Return the [X, Y] coordinate for the center point of the cell that contains the specified text.  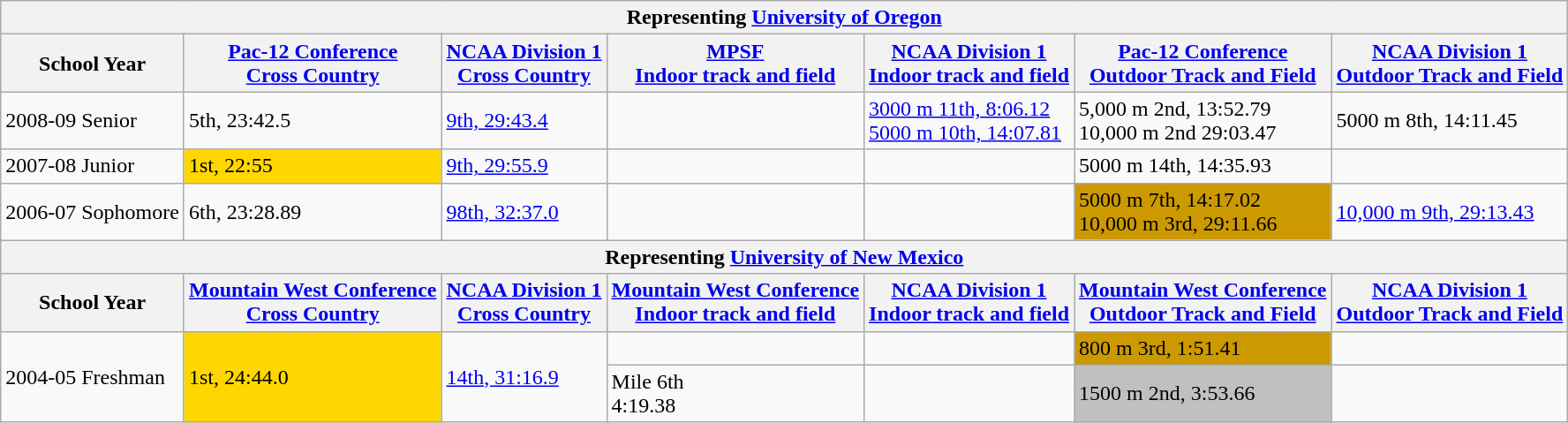
6th, 23:28.89 [313, 212]
Representing University of New Mexico [784, 257]
Mile 6th4:19.38 [735, 394]
98th, 32:37.0 [524, 212]
10,000 m 9th, 29:13.43 [1450, 212]
MPSFIndoor track and field [735, 64]
5th, 23:42.5 [313, 120]
2008-09 Senior [93, 120]
3000 m 11th, 8:06.125000 m 10th, 14:07.81 [969, 120]
Representing University of Oregon [784, 18]
1500 m 2nd, 3:53.66 [1202, 394]
2006-07 Sophomore [93, 212]
1st, 22:55 [313, 166]
1st, 24:44.0 [313, 376]
Mountain West ConferenceOutdoor Track and Field [1202, 302]
5000 m 8th, 14:11.45 [1450, 120]
2004-05 Freshman [93, 376]
Mountain West ConferenceIndoor track and field [735, 302]
2007-08 Junior [93, 166]
9th, 29:55.9 [524, 166]
800 m 3rd, 1:51.41 [1202, 348]
Mountain West ConferenceCross Country [313, 302]
Pac-12 ConferenceOutdoor Track and Field [1202, 64]
14th, 31:16.9 [524, 376]
Pac-12 ConferenceCross Country [313, 64]
5000 m 7th, 14:17.0210,000 m 3rd, 29:11.66 [1202, 212]
5,000 m 2nd, 13:52.7910,000 m 2nd 29:03.47 [1202, 120]
9th, 29:43.4 [524, 120]
5000 m 14th, 14:35.93 [1202, 166]
